Capture the cell that displays the provided text and extract its [X, Y] central coordinate. 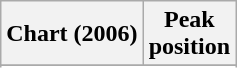
Chart (2006) [72, 34]
Peakposition [189, 34]
